Return [X, Y] of the center of cell containing provided text 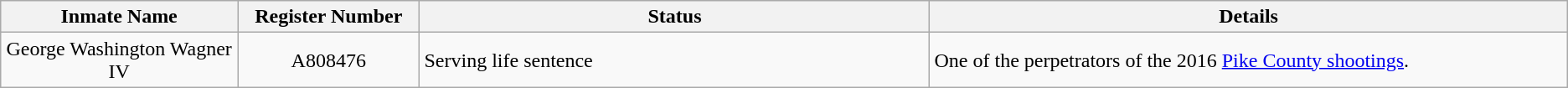
Inmate Name [119, 17]
Status [675, 17]
George Washington Wagner IV [119, 60]
A808476 [328, 60]
Register Number [328, 17]
One of the perpetrators of the 2016 Pike County shootings. [1248, 60]
Details [1248, 17]
Serving life sentence [675, 60]
